Extract the [x, y] coordinate from the center of the cell holding the provided text.  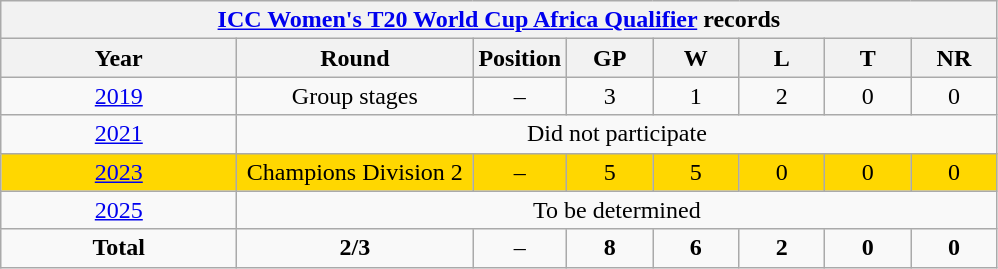
ICC Women's T20 World Cup Africa Qualifier records [499, 20]
2019 [119, 96]
8 [610, 248]
To be determined [617, 210]
2/3 [355, 248]
1 [696, 96]
Group stages [355, 96]
2023 [119, 172]
Champions Division 2 [355, 172]
NR [954, 58]
Round [355, 58]
Total [119, 248]
6 [696, 248]
Did not participate [617, 134]
2021 [119, 134]
Position [520, 58]
GP [610, 58]
2025 [119, 210]
L [782, 58]
T [868, 58]
3 [610, 96]
W [696, 58]
Year [119, 58]
